Return the [X, Y] coordinate for the center point of the cell that contains the specified text.  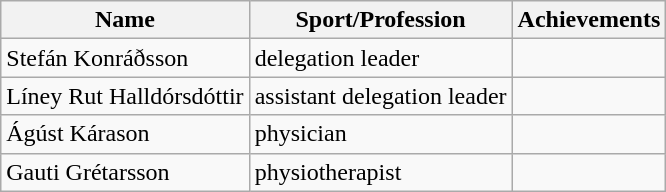
Stefán Konráðsson [125, 58]
Sport/Profession [380, 20]
Ágúst Kárason [125, 134]
Name [125, 20]
physiotherapist [380, 172]
delegation leader [380, 58]
assistant delegation leader [380, 96]
Achievements [589, 20]
Líney Rut Halldórsdóttir [125, 96]
Gauti Grétarsson [125, 172]
physician [380, 134]
